From the cell containing the given text, extract its center point as (X, Y) coordinate. 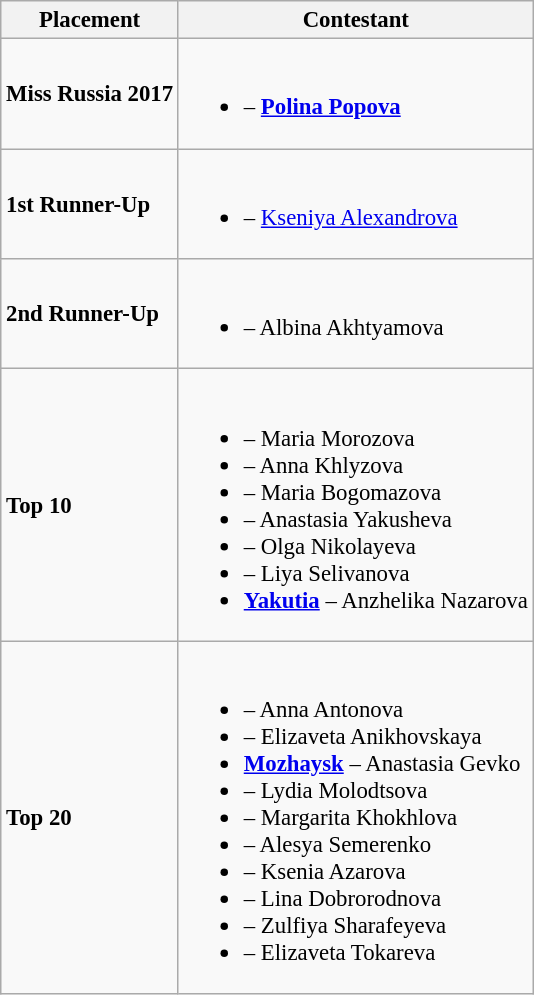
Miss Russia 2017 (90, 94)
1st Runner-Up (90, 204)
Top 20 (90, 818)
Contestant (356, 20)
– Maria Morozova – Anna Khlyzova – Maria Bogomazova – Anastasia Yakusheva – Olga Nikolayeva – Liya Selivanova Yakutia – Anzhelika Nazarova (356, 505)
– Albina Akhtyamova (356, 314)
Top 10 (90, 505)
– Kseniya Alexandrova (356, 204)
Placement (90, 20)
– Polina Popova (356, 94)
2nd Runner-Up (90, 314)
